Scan for the cell matching the given text and deliver its [x, y] coordinate at center. 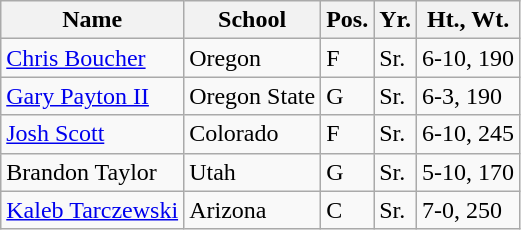
School [252, 20]
Chris Boucher [92, 58]
Pos. [348, 20]
6-3, 190 [468, 96]
7-0, 250 [468, 210]
6-10, 190 [468, 58]
Kaleb Tarczewski [92, 210]
Colorado [252, 134]
Gary Payton II [92, 96]
C [348, 210]
Utah [252, 172]
Arizona [252, 210]
Brandon Taylor [92, 172]
Oregon State [252, 96]
Josh Scott [92, 134]
Ht., Wt. [468, 20]
Yr. [396, 20]
Name [92, 20]
6-10, 245 [468, 134]
Oregon [252, 58]
5-10, 170 [468, 172]
